For the text-containing cell, return its midpoint in (X, Y) coordinate format. 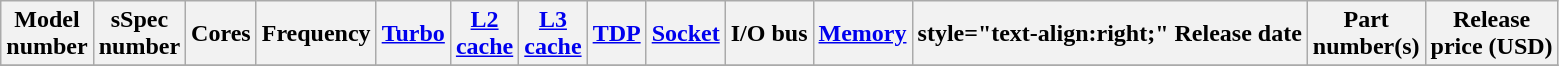
sSpecnumber (139, 34)
Modelnumber (47, 34)
L2cache (484, 34)
style="text-align:right;" Release date (1110, 34)
Turbo (413, 34)
Memory (862, 34)
TDP (616, 34)
Partnumber(s) (1366, 34)
Cores (222, 34)
Socket (686, 34)
L3cache (553, 34)
Releaseprice (USD) (1492, 34)
I/O bus (769, 34)
Frequency (316, 34)
